From the cell containing the given text, extract its center point as [X, Y] coordinate. 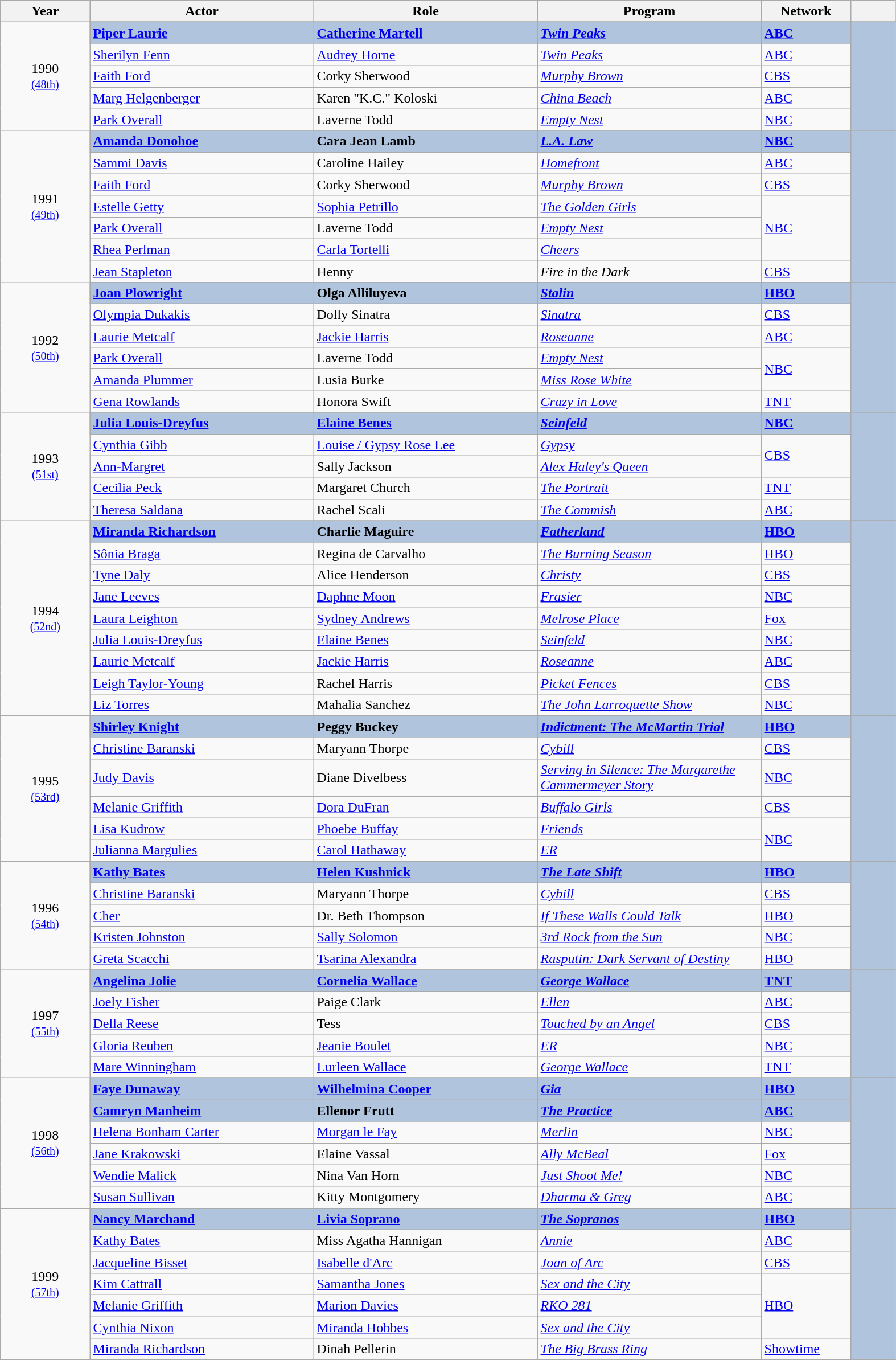
Elaine Vassal [426, 1154]
1995 (53rd) [46, 788]
The Portrait [649, 488]
Della Reese [202, 1024]
Year [46, 11]
Judy Davis [202, 778]
1999 (57th) [46, 1284]
Ann-Margret [202, 466]
Camryn Manheim [202, 1111]
1997 (55th) [46, 1023]
Dharma & Greg [649, 1197]
Kitty Montgomery [426, 1197]
Joan of Arc [649, 1262]
The John Larroquette Show [649, 705]
Annie [649, 1240]
Jeanie Boulet [426, 1046]
The Practice [649, 1111]
Diane Divelbess [426, 778]
Role [426, 11]
Cara Jean Lamb [426, 141]
Melrose Place [649, 618]
Piper Laurie [202, 33]
Gloria Reuben [202, 1046]
1990 (48th) [46, 76]
Miranda Hobbes [426, 1328]
Gypsy [649, 445]
1993 (51st) [46, 466]
Mare Winningham [202, 1067]
Helen Kushnick [426, 872]
Christy [649, 575]
Carla Tortelli [426, 249]
Sophia Petrillo [426, 206]
Wilhelmina Cooper [426, 1089]
Sammi Davis [202, 163]
Ally McBeal [649, 1154]
Tyne Daly [202, 575]
Morgan le Fay [426, 1132]
Stalin [649, 293]
Livia Soprano [426, 1219]
Miss Agatha Hannigan [426, 1240]
Sally Solomon [426, 937]
Rachel Scali [426, 510]
Jean Stapleton [202, 272]
Buffalo Girls [649, 807]
Margaret Church [426, 488]
Amanda Donohoe [202, 141]
Honora Swift [426, 402]
Mahalia Sanchez [426, 705]
Phoebe Buffay [426, 829]
Friends [649, 829]
Laura Leighton [202, 618]
Cynthia Gibb [202, 445]
Amanda Plummer [202, 380]
Serving in Silence: The Margarethe Cammermeyer Story [649, 778]
Sally Jackson [426, 466]
Caroline Hailey [426, 163]
The Golden Girls [649, 206]
Peggy Buckey [426, 727]
Showtime [806, 1349]
RKO 281 [649, 1305]
Fire in the Dark [649, 272]
Dora DuFran [426, 807]
Joely Fisher [202, 1002]
Cornelia Wallace [426, 980]
Olga Alliluyeva [426, 293]
China Beach [649, 98]
Leigh Taylor-Young [202, 683]
Merlin [649, 1132]
Picket Fences [649, 683]
Gia [649, 1089]
Jane Leeves [202, 596]
Paige Clark [426, 1002]
Marg Helgenberger [202, 98]
Tsarina Alexandra [426, 958]
Faye Dunaway [202, 1089]
Fatherland [649, 531]
Sydney Andrews [426, 618]
Nancy Marchand [202, 1219]
Angelina Jolie [202, 980]
Carol Hathaway [426, 850]
The Sopranos [649, 1219]
Dolly Sinatra [426, 315]
The Big Brass Ring [649, 1349]
If These Walls Could Talk [649, 915]
Charlie Maguire [426, 531]
Sônia Braga [202, 553]
Kim Cattrall [202, 1284]
Olympia Dukakis [202, 315]
Lurleen Wallace [426, 1067]
Henny [426, 272]
Alice Henderson [426, 575]
Frasier [649, 596]
Just Shoot Me! [649, 1175]
Indictment: The McMartin Trial [649, 727]
Catherine Martell [426, 33]
The Burning Season [649, 553]
Miss Rose White [649, 380]
Gena Rowlands [202, 402]
Julianna Margulies [202, 850]
Cheers [649, 249]
Nina Van Horn [426, 1175]
Ellenor Frutt [426, 1111]
Jane Krakowski [202, 1154]
Joan Plowright [202, 293]
L.A. Law [649, 141]
Karen "K.C." Koloski [426, 98]
Program [649, 11]
Dinah Pellerin [426, 1349]
The Commish [649, 510]
Helena Bonham Carter [202, 1132]
Actor [202, 11]
The Late Shift [649, 872]
Lusia Burke [426, 380]
Dr. Beth Thompson [426, 915]
Alex Haley's Queen [649, 466]
Marion Davies [426, 1305]
Shirley Knight [202, 727]
Greta Scacchi [202, 958]
1998 (56th) [46, 1143]
Rhea Perlman [202, 249]
Cher [202, 915]
Kristen Johnston [202, 937]
Rachel Harris [426, 683]
1996 (54th) [46, 915]
Touched by an Angel [649, 1024]
1991 (49th) [46, 206]
Cynthia Nixon [202, 1328]
Theresa Saldana [202, 510]
Regina de Carvalho [426, 553]
Audrey Horne [426, 55]
Network [806, 11]
Daphne Moon [426, 596]
Isabelle d'Arc [426, 1262]
Wendie Malick [202, 1175]
Lisa Kudrow [202, 829]
1992 (50th) [46, 347]
Rasputin: Dark Servant of Destiny [649, 958]
Crazy in Love [649, 402]
Samantha Jones [426, 1284]
Liz Torres [202, 705]
Estelle Getty [202, 206]
Tess [426, 1024]
Ellen [649, 1002]
3rd Rock from the Sun [649, 937]
Susan Sullivan [202, 1197]
1994 (52nd) [46, 618]
Sherilyn Fenn [202, 55]
Sinatra [649, 315]
Homefront [649, 163]
Jacqueline Bisset [202, 1262]
Louise / Gypsy Rose Lee [426, 445]
Cecilia Peck [202, 488]
